Detect which cell encompasses the target text, then output its [X, Y] center coordinate. 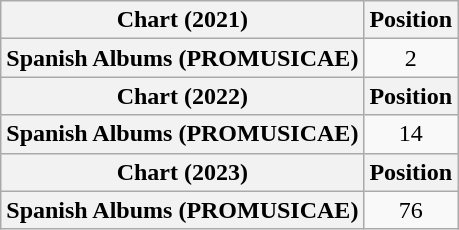
Chart (2023) [182, 172]
14 [411, 134]
Chart (2021) [182, 20]
Chart (2022) [182, 96]
2 [411, 58]
76 [411, 210]
